From the cell containing the given text, extract its center point as [x, y] coordinate. 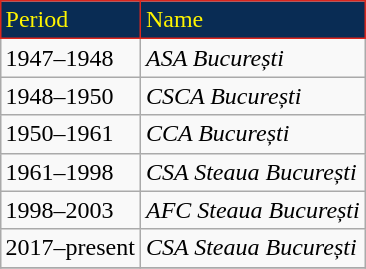
CSCA București [252, 96]
Name [252, 20]
Period [70, 20]
CCA București [252, 134]
1961–1998 [70, 172]
1947–1948 [70, 58]
1950–1961 [70, 134]
1998–2003 [70, 210]
AFC Steaua București [252, 210]
2017–present [70, 248]
1948–1950 [70, 96]
ASA București [252, 58]
